Output the [X, Y] coordinate of the center of the cell containing the given text.  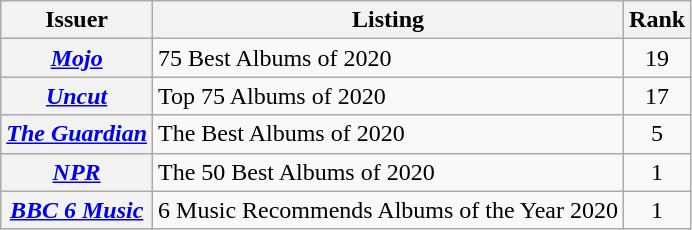
Mojo [77, 58]
Listing [388, 20]
Rank [658, 20]
5 [658, 134]
The Guardian [77, 134]
Top 75 Albums of 2020 [388, 96]
BBC 6 Music [77, 210]
Issuer [77, 20]
17 [658, 96]
NPR [77, 172]
The Best Albums of 2020 [388, 134]
19 [658, 58]
6 Music Recommends Albums of the Year 2020 [388, 210]
The 50 Best Albums of 2020 [388, 172]
75 Best Albums of 2020 [388, 58]
Uncut [77, 96]
